Return (X, Y) of the center of cell containing provided text 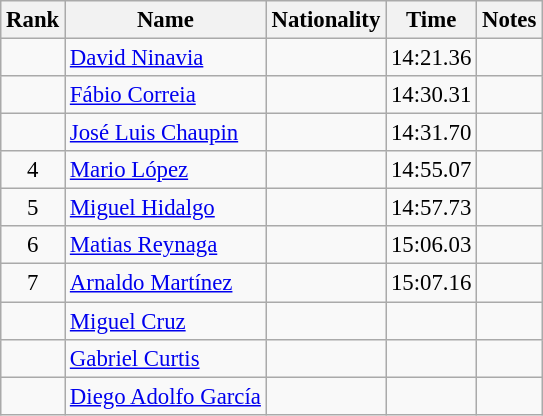
14:30.31 (432, 95)
Name (166, 20)
14:55.07 (432, 170)
Fábio Correia (166, 95)
Miguel Hidalgo (166, 208)
Mario López (166, 170)
Diego Adolfo García (166, 396)
Gabriel Curtis (166, 358)
15:07.16 (432, 283)
Rank (33, 20)
14:31.70 (432, 133)
Notes (510, 20)
Arnaldo Martínez (166, 283)
15:06.03 (432, 245)
4 (33, 170)
7 (33, 283)
14:21.36 (432, 58)
David Ninavia (166, 58)
14:57.73 (432, 208)
Time (432, 20)
Miguel Cruz (166, 321)
Matias Reynaga (166, 245)
José Luis Chaupin (166, 133)
5 (33, 208)
6 (33, 245)
Nationality (326, 20)
